From the cell containing the given text, extract its center point as (X, Y) coordinate. 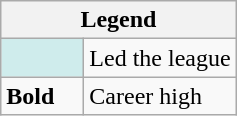
Led the league (160, 58)
Legend (118, 20)
Bold (42, 96)
Career high (160, 96)
